Scan for the cell matching the given text and deliver its [x, y] coordinate at center. 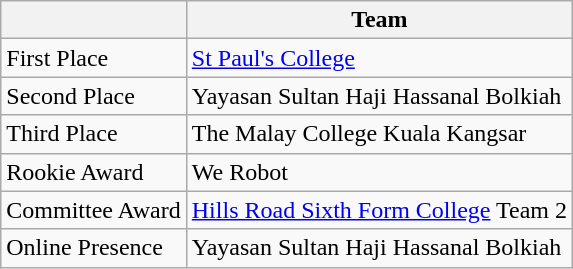
The Malay College Kuala Kangsar [379, 134]
Rookie Award [94, 172]
Hills Road Sixth Form College Team 2 [379, 210]
We Robot [379, 172]
Second Place [94, 96]
First Place [94, 58]
Committee Award [94, 210]
Team [379, 20]
Third Place [94, 134]
St Paul's College [379, 58]
Online Presence [94, 248]
